Identify which cell holds the provided text, then report its [x, y] central coordinate. 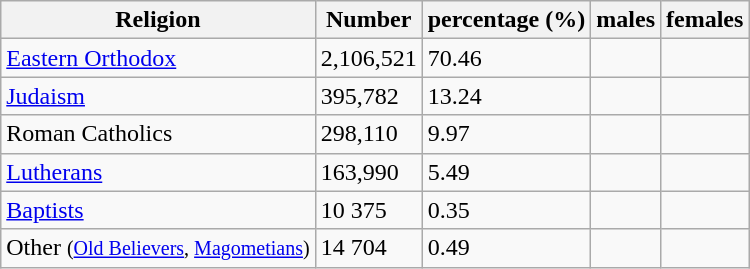
females [705, 20]
14 704 [368, 248]
Judaism [158, 96]
Other (Old Believers, Magometians) [158, 248]
Roman Catholics [158, 134]
Eastern Orthodox [158, 58]
percentage (%) [506, 20]
9.97 [506, 134]
Baptists [158, 210]
13.24 [506, 96]
Number [368, 20]
70.46 [506, 58]
0.49 [506, 248]
163,990 [368, 172]
2,106,521 [368, 58]
395,782 [368, 96]
0.35 [506, 210]
males [626, 20]
10 375 [368, 210]
5.49 [506, 172]
Lutherans [158, 172]
298,110 [368, 134]
Religion [158, 20]
